Detect which cell encompasses the target text, then output its (x, y) center coordinate. 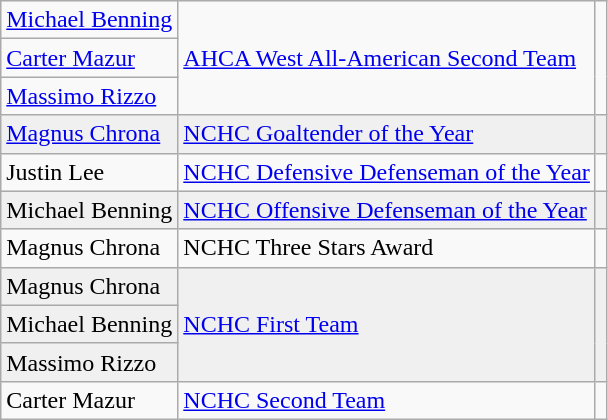
NCHC Second Team (387, 400)
NCHC Defensive Defenseman of the Year (387, 172)
AHCA West All-American Second Team (387, 58)
Justin Lee (90, 172)
NCHC Goaltender of the Year (387, 134)
NCHC First Team (387, 324)
NCHC Three Stars Award (387, 248)
NCHC Offensive Defenseman of the Year (387, 210)
